Capture the cell that displays the provided text and extract its [X, Y] central coordinate. 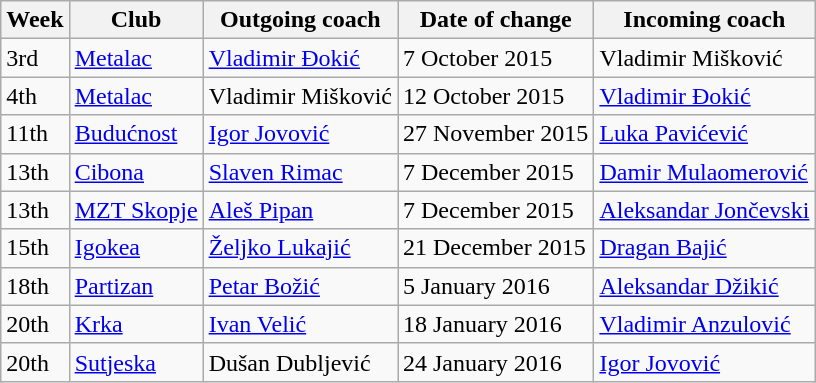
Vladimir Anzulović [704, 324]
Date of change [496, 20]
Club [136, 20]
12 October 2015 [496, 96]
Ivan Velić [300, 324]
Željko Lukajić [300, 248]
Krka [136, 324]
Budućnost [136, 134]
Week [35, 20]
Luka Pavićević [704, 134]
18th [35, 286]
Incoming coach [704, 20]
Aleš Pipan [300, 210]
18 January 2016 [496, 324]
Sutjeska [136, 362]
Aleksandar Jončevski [704, 210]
5 January 2016 [496, 286]
7 October 2015 [496, 58]
Petar Božić [300, 286]
15th [35, 248]
3rd [35, 58]
Dragan Bajić [704, 248]
21 December 2015 [496, 248]
Aleksandar Džikić [704, 286]
Outgoing coach [300, 20]
4th [35, 96]
Partizan [136, 286]
Cibona [136, 172]
Igokea [136, 248]
Slaven Rimac [300, 172]
MZT Skopje [136, 210]
24 January 2016 [496, 362]
Damir Mulaomerović [704, 172]
11th [35, 134]
Dušan Dubljević [300, 362]
27 November 2015 [496, 134]
